Determine the [X, Y] coordinate at the center of the cell enclosing the given text.  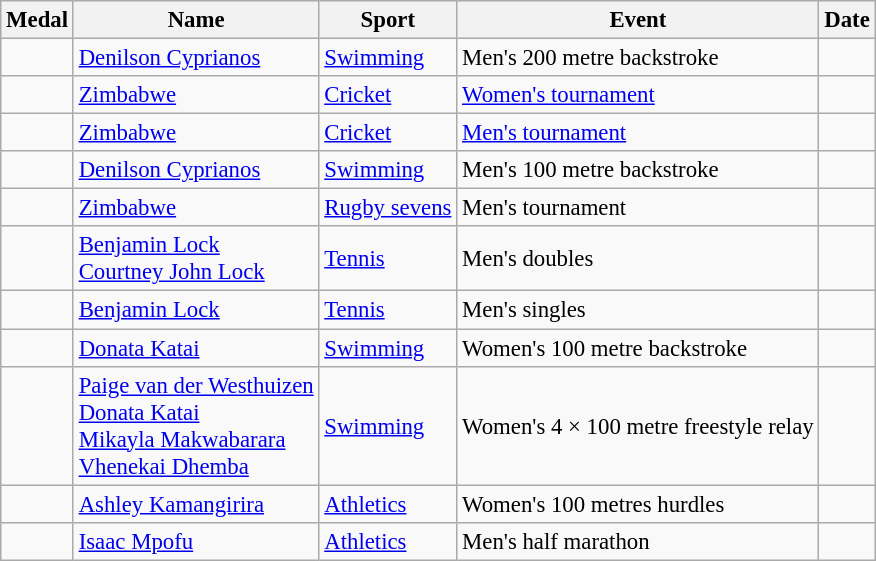
Benjamin LockCourtney John Lock [196, 258]
Women's 4 × 100 metre freestyle relay [638, 426]
Event [638, 20]
Women's tournament [638, 95]
Donata Katai [196, 348]
Name [196, 20]
Women's 100 metres hurdles [638, 504]
Women's 100 metre backstroke [638, 348]
Ashley Kamangirira [196, 504]
Men's 200 metre backstroke [638, 58]
Benjamin Lock [196, 310]
Sport [388, 20]
Isaac Mpofu [196, 541]
Rugby sevens [388, 208]
Men's half marathon [638, 541]
Date [847, 20]
Men's 100 metre backstroke [638, 170]
Paige van der WesthuizenDonata KataiMikayla MakwabararaVhenekai Dhemba [196, 426]
Men's doubles [638, 258]
Men's singles [638, 310]
Medal [38, 20]
